Determine the (X, Y) coordinate at the center of the cell enclosing the given text.  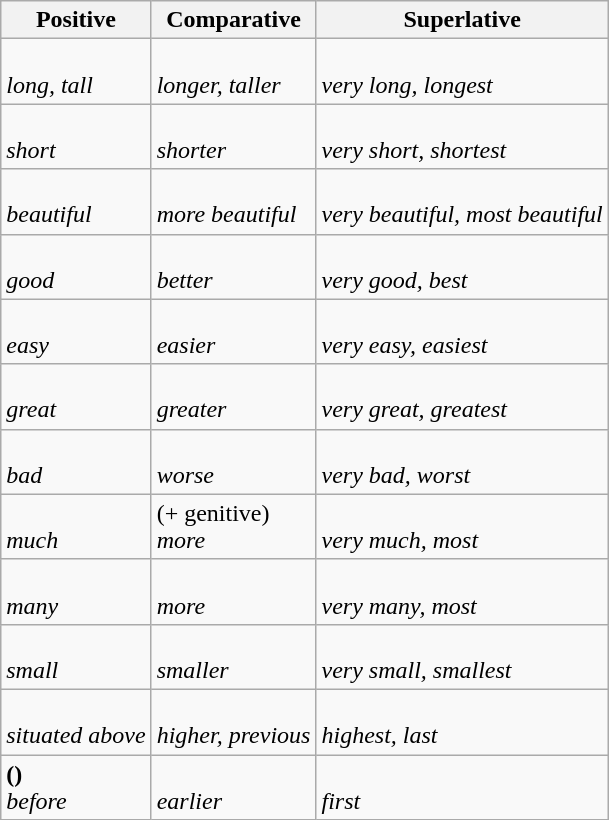
very short, shortest (462, 136)
higher, previous (234, 722)
()before (76, 786)
Comparative (234, 20)
great (76, 396)
many (76, 592)
very bad, worst (462, 462)
earlier (234, 786)
easy (76, 332)
Positive (76, 20)
beautiful (76, 202)
very much, most (462, 526)
good (76, 266)
very easy, easiest (462, 332)
highest, last (462, 722)
long, tall (76, 72)
smaller (234, 656)
much (76, 526)
very long, longest (462, 72)
first (462, 786)
more beautiful (234, 202)
(+ genitive)more (234, 526)
very many, most (462, 592)
very great, greatest (462, 396)
shorter (234, 136)
small (76, 656)
Superlative (462, 20)
more (234, 592)
longer, taller (234, 72)
greater (234, 396)
short (76, 136)
worse (234, 462)
very good, best (462, 266)
better (234, 266)
very beautiful, most beautiful (462, 202)
easier (234, 332)
situated above (76, 722)
very small, smallest (462, 656)
bad (76, 462)
